Find where the given text appears and provide that cell's center as (X, Y) coordinate. 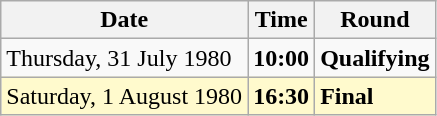
Thursday, 31 July 1980 (124, 58)
Date (124, 20)
Round (375, 20)
Qualifying (375, 58)
Final (375, 96)
10:00 (282, 58)
Time (282, 20)
Saturday, 1 August 1980 (124, 96)
16:30 (282, 96)
